Search for the cell housing the specified text and yield its [x, y] center coordinate. 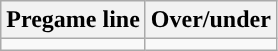
Over/under [210, 20]
Pregame line [74, 20]
